Scan for the cell matching the given text and deliver its (X, Y) coordinate at center. 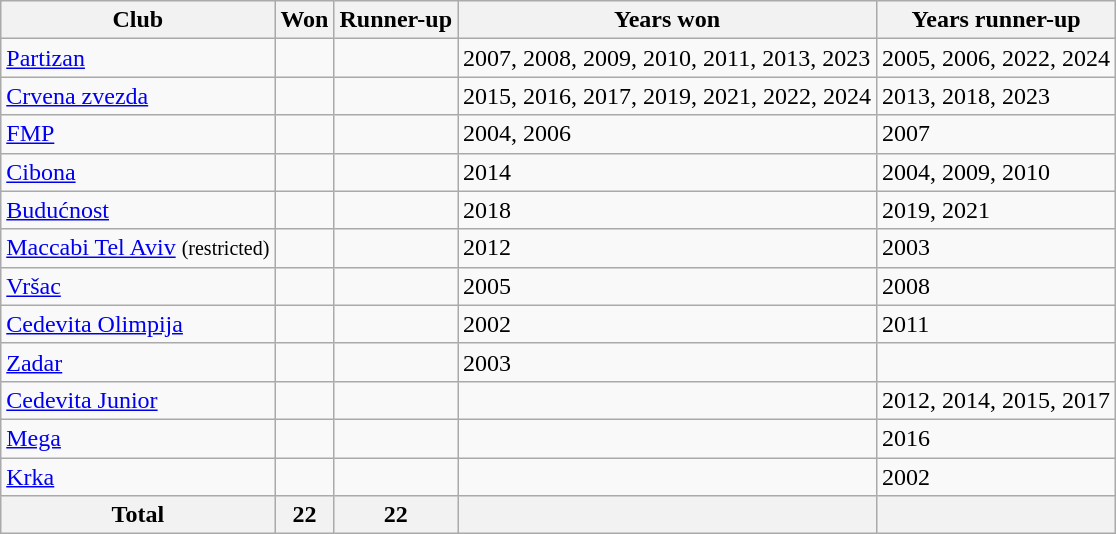
Cedevita Olimpija (138, 324)
Krka (138, 477)
2004, 2009, 2010 (996, 172)
2019, 2021 (996, 210)
Maccabi Tel Aviv (restricted) (138, 248)
2013, 2018, 2023 (996, 96)
2011 (996, 324)
Budućnost (138, 210)
2005 (668, 286)
2014 (668, 172)
Years runner-up (996, 20)
2004, 2006 (668, 134)
Crvena zvezda (138, 96)
Cedevita Junior (138, 400)
Won (304, 20)
2015, 2016, 2017, 2019, 2021, 2022, 2024 (668, 96)
2005, 2006, 2022, 2024 (996, 58)
Mega (138, 438)
Club (138, 20)
Cibona (138, 172)
2016 (996, 438)
Years won (668, 20)
2012, 2014, 2015, 2017 (996, 400)
2007, 2008, 2009, 2010, 2011, 2013, 2023 (668, 58)
Runner-up (396, 20)
2018 (668, 210)
Partizan (138, 58)
2012 (668, 248)
Vršac (138, 286)
2008 (996, 286)
Zadar (138, 362)
2007 (996, 134)
FMP (138, 134)
Total (138, 515)
